For the text-containing cell, return its midpoint in (X, Y) coordinate format. 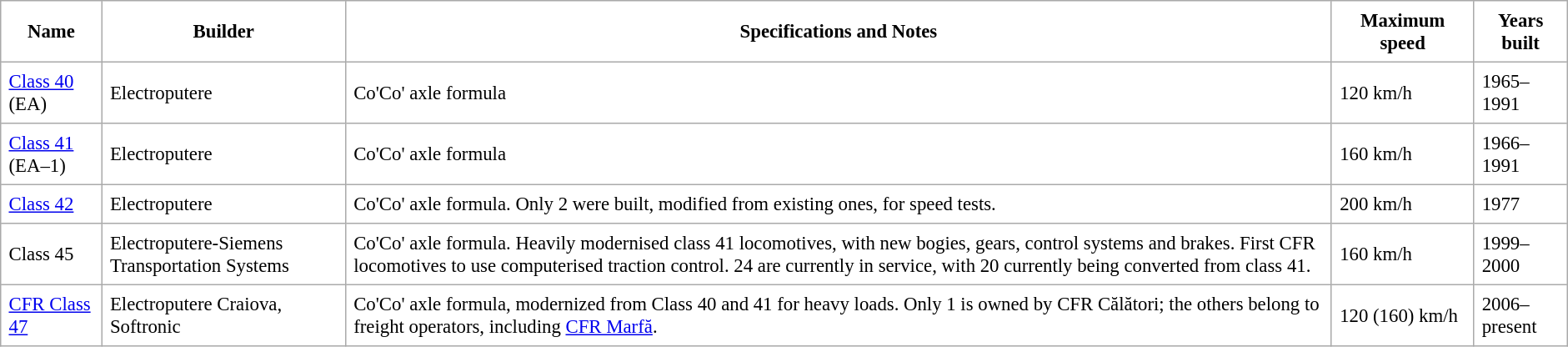
2006–present (1520, 315)
1977 (1520, 204)
1965–1991 (1520, 93)
Class 42 (52, 204)
Class 40 (EA) (52, 93)
200 km/h (1402, 204)
Electroputere-Siemens Transportation Systems (223, 254)
Specifications and Notes (839, 32)
Name (52, 32)
Class 41 (EA–1) (52, 154)
Builder (223, 32)
Co'Co' axle formula. Only 2 were built, modified from existing ones, for speed tests. (839, 204)
120 km/h (1402, 93)
Maximum speed (1402, 32)
120 (160) km/h (1402, 315)
CFR Class 47 (52, 315)
Class 45 (52, 254)
1966–1991 (1520, 154)
1999–2000 (1520, 254)
Years built (1520, 32)
Electroputere Craiova, Softronic (223, 315)
